For the text-containing cell, return its midpoint in [X, Y] coordinate format. 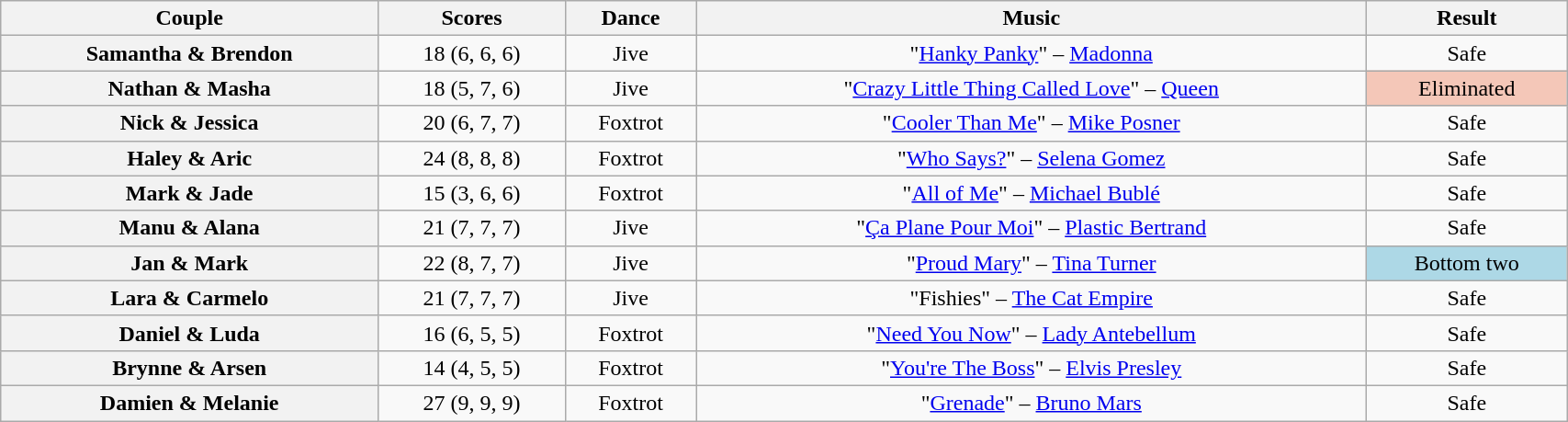
Dance [630, 18]
Couple [189, 18]
14 (4, 5, 5) [472, 368]
"Grenade" – Bruno Mars [1032, 403]
"Who Says?" – Selena Gomez [1032, 158]
Jan & Mark [189, 263]
"Hanky Panky" – Madonna [1032, 53]
16 (6, 5, 5) [472, 333]
27 (9, 9, 9) [472, 403]
Daniel & Luda [189, 333]
"Need You Now" – Lady Antebellum [1032, 333]
"You're The Boss" – Elvis Presley [1032, 368]
Haley & Aric [189, 158]
Damien & Melanie [189, 403]
Music [1032, 18]
15 (3, 6, 6) [472, 193]
Manu & Alana [189, 228]
Bottom two [1467, 263]
Mark & Jade [189, 193]
18 (5, 7, 6) [472, 88]
22 (8, 7, 7) [472, 263]
"Fishies" – The Cat Empire [1032, 298]
"All of Me" – Michael Bublé [1032, 193]
Lara & Carmelo [189, 298]
"Ça Plane Pour Moi" – Plastic Bertrand [1032, 228]
"Cooler Than Me" – Mike Posner [1032, 123]
Nick & Jessica [189, 123]
18 (6, 6, 6) [472, 53]
"Proud Mary" – Tina Turner [1032, 263]
"Crazy Little Thing Called Love" – Queen [1032, 88]
Nathan & Masha [189, 88]
Brynne & Arsen [189, 368]
24 (8, 8, 8) [472, 158]
Eliminated [1467, 88]
Samantha & Brendon [189, 53]
20 (6, 7, 7) [472, 123]
Scores [472, 18]
Result [1467, 18]
